From the cell containing the given text, extract its center point as [X, Y] coordinate. 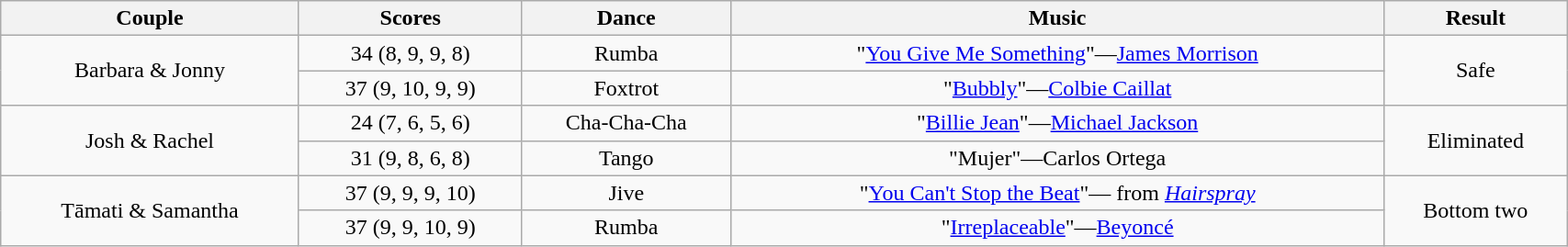
Jive [626, 193]
Result [1475, 18]
"Bubbly"—Colbie Caillat [1057, 88]
Couple [150, 18]
Barbara & Jonny [150, 71]
"Irreplaceable"—Beyoncé [1057, 228]
Eliminated [1475, 140]
Music [1057, 18]
24 (7, 6, 5, 6) [410, 123]
37 (9, 10, 9, 9) [410, 88]
Scores [410, 18]
Bottom two [1475, 210]
Foxtrot [626, 88]
Josh & Rachel [150, 140]
37 (9, 9, 10, 9) [410, 228]
Cha-Cha-Cha [626, 123]
34 (8, 9, 9, 8) [410, 53]
"You Can't Stop the Beat"— from Hairspray [1057, 193]
"You Give Me Something"—James Morrison [1057, 53]
Tāmati & Samantha [150, 210]
Dance [626, 18]
31 (9, 8, 6, 8) [410, 158]
Tango [626, 158]
37 (9, 9, 9, 10) [410, 193]
"Mujer"—Carlos Ortega [1057, 158]
Safe [1475, 71]
"Billie Jean"—Michael Jackson [1057, 123]
